For the text-containing cell, return its midpoint in (X, Y) coordinate format. 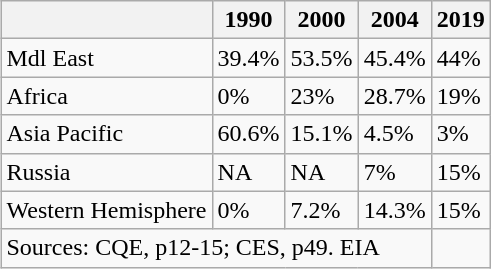
60.6% (248, 134)
Russia (106, 172)
3% (460, 134)
14.3% (394, 210)
4.5% (394, 134)
7% (394, 172)
2004 (394, 20)
1990 (248, 20)
44% (460, 58)
7.2% (322, 210)
Africa (106, 96)
53.5% (322, 58)
45.4% (394, 58)
Western Hemisphere (106, 210)
2000 (322, 20)
28.7% (394, 96)
15.1% (322, 134)
39.4% (248, 58)
19% (460, 96)
Mdl East (106, 58)
2019 (460, 20)
23% (322, 96)
Asia Pacific (106, 134)
Sources: CQE, p12-15; CES, p49. EIA (216, 248)
